Capture the cell that displays the provided text and extract its (X, Y) central coordinate. 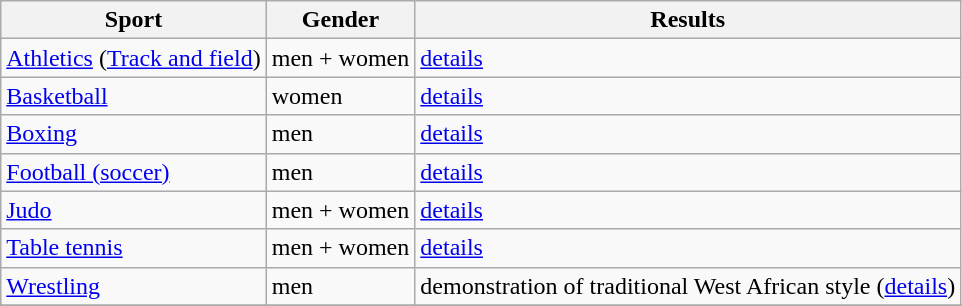
women (340, 96)
Boxing (134, 134)
Results (688, 20)
Football (soccer) (134, 172)
Judo (134, 210)
Athletics (Track and field) (134, 58)
Table tennis (134, 248)
Wrestling (134, 286)
Basketball (134, 96)
demonstration of traditional West African style (details) (688, 286)
Gender (340, 20)
Sport (134, 20)
